Search for the cell housing the specified text and yield its [x, y] center coordinate. 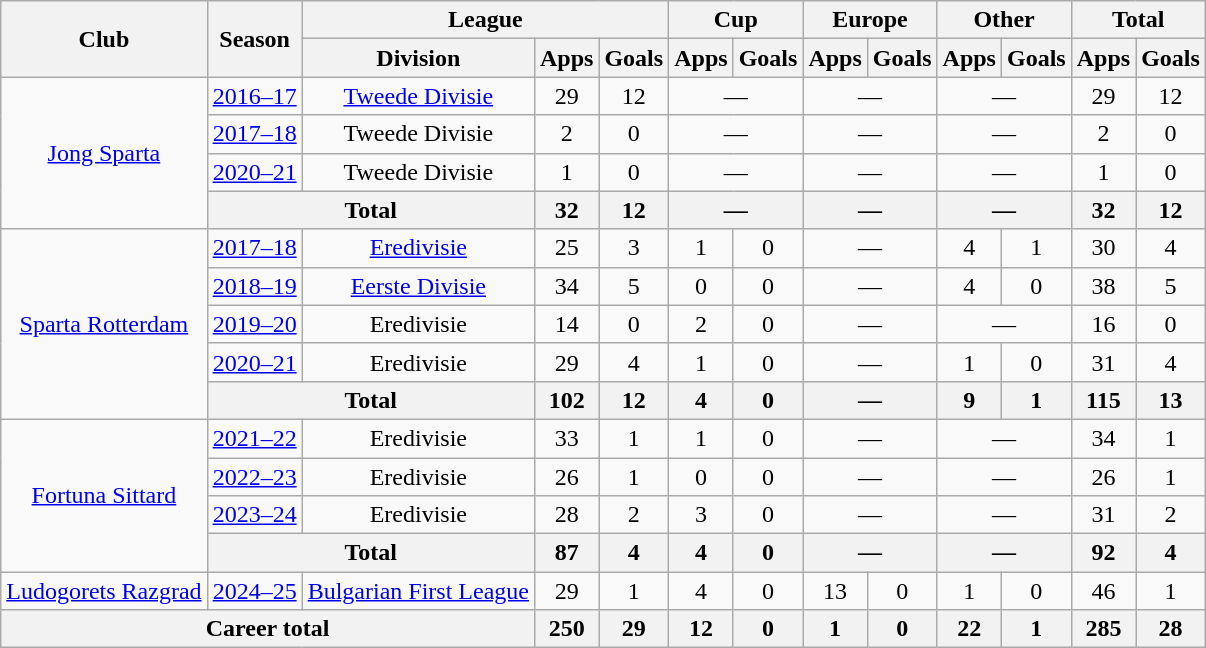
Eerste Divisie [418, 286]
Cup [736, 20]
Season [254, 39]
285 [1103, 629]
2019–20 [254, 324]
2018–19 [254, 286]
92 [1103, 553]
38 [1103, 286]
Europe [870, 20]
9 [969, 400]
16 [1103, 324]
102 [566, 400]
25 [566, 248]
2021–22 [254, 438]
2022–23 [254, 477]
Career total [268, 629]
Division [418, 58]
30 [1103, 248]
250 [566, 629]
Fortuna Sittard [104, 495]
22 [969, 629]
87 [566, 553]
Other [1004, 20]
14 [566, 324]
Sparta Rotterdam [104, 324]
Bulgarian First League [418, 591]
115 [1103, 400]
Club [104, 39]
Ludogorets Razgrad [104, 591]
League [486, 20]
46 [1103, 591]
33 [566, 438]
2016–17 [254, 96]
Jong Sparta [104, 153]
2023–24 [254, 515]
2024–25 [254, 591]
